Locate the cell with the specified text and output its (X, Y) center coordinate. 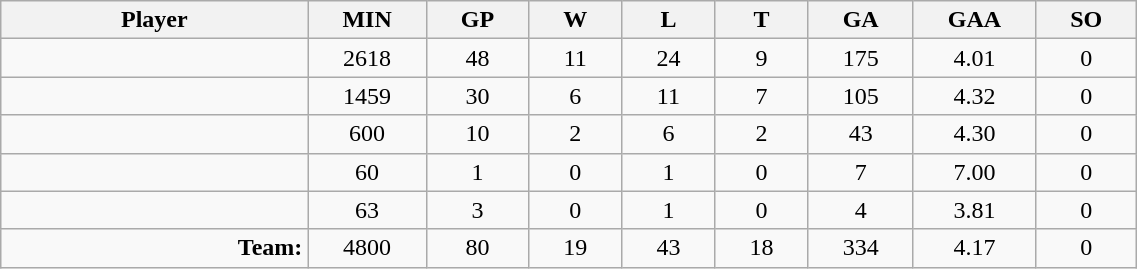
GAA (974, 20)
GA (860, 20)
105 (860, 96)
Team: (154, 248)
48 (477, 58)
60 (367, 172)
4.30 (974, 134)
L (668, 20)
3 (477, 210)
80 (477, 248)
24 (668, 58)
Player (154, 20)
7.00 (974, 172)
4 (860, 210)
2618 (367, 58)
GP (477, 20)
4.17 (974, 248)
10 (477, 134)
3.81 (974, 210)
175 (860, 58)
4800 (367, 248)
1459 (367, 96)
600 (367, 134)
4.01 (974, 58)
63 (367, 210)
SO (1086, 20)
T (762, 20)
334 (860, 248)
19 (576, 248)
MIN (367, 20)
4.32 (974, 96)
W (576, 20)
18 (762, 248)
30 (477, 96)
9 (762, 58)
